Identify which cell holds the provided text, then report its (x, y) central coordinate. 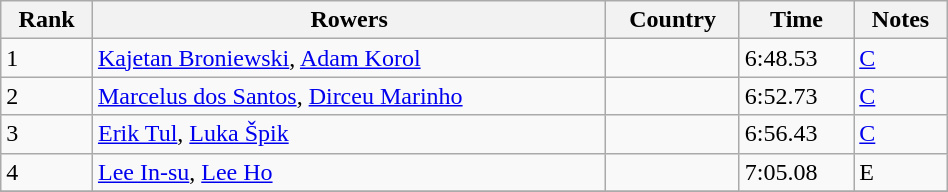
Rowers (348, 20)
Time (796, 20)
E (900, 172)
2 (47, 96)
6:56.43 (796, 134)
7:05.08 (796, 172)
1 (47, 58)
6:52.73 (796, 96)
3 (47, 134)
Country (673, 20)
Rank (47, 20)
Erik Tul, Luka Špik (348, 134)
Lee In-su, Lee Ho (348, 172)
4 (47, 172)
Kajetan Broniewski, Adam Korol (348, 58)
6:48.53 (796, 58)
Notes (900, 20)
Marcelus dos Santos, Dirceu Marinho (348, 96)
